Pinpoint the cell where the given text exists, returning its (x, y) midpoint coordinate. 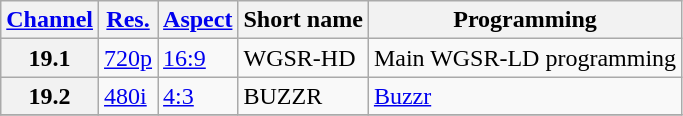
720p (128, 58)
16:9 (198, 58)
19.2 (50, 96)
19.1 (50, 58)
Programming (524, 20)
4:3 (198, 96)
BUZZR (303, 96)
480i (128, 96)
Res. (128, 20)
Main WGSR-LD programming (524, 58)
WGSR-HD (303, 58)
Buzzr (524, 96)
Aspect (198, 20)
Short name (303, 20)
Channel (50, 20)
